For the text-containing cell, return its midpoint in (X, Y) coordinate format. 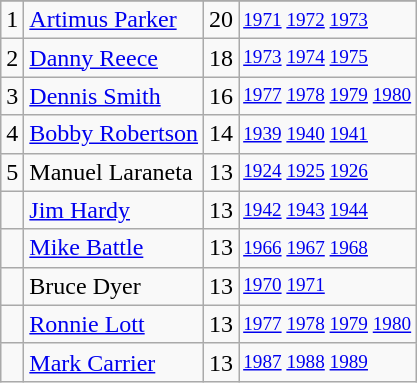
1 (12, 20)
1939 1940 1941 (328, 134)
20 (222, 20)
16 (222, 96)
4 (12, 134)
Danny Reece (114, 58)
Jim Hardy (114, 210)
3 (12, 96)
14 (222, 134)
Bobby Robertson (114, 134)
Artimus Parker (114, 20)
5 (12, 172)
1942 1943 1944 (328, 210)
Ronnie Lott (114, 324)
Manuel Laraneta (114, 172)
2 (12, 58)
Mike Battle (114, 248)
1973 1974 1975 (328, 58)
Mark Carrier (114, 362)
1966 1967 1968 (328, 248)
1970 1971 (328, 286)
Bruce Dyer (114, 286)
1924 1925 1926 (328, 172)
1971 1972 1973 (328, 20)
1987 1988 1989 (328, 362)
Dennis Smith (114, 96)
18 (222, 58)
